From the cell containing the given text, extract its center point as [x, y] coordinate. 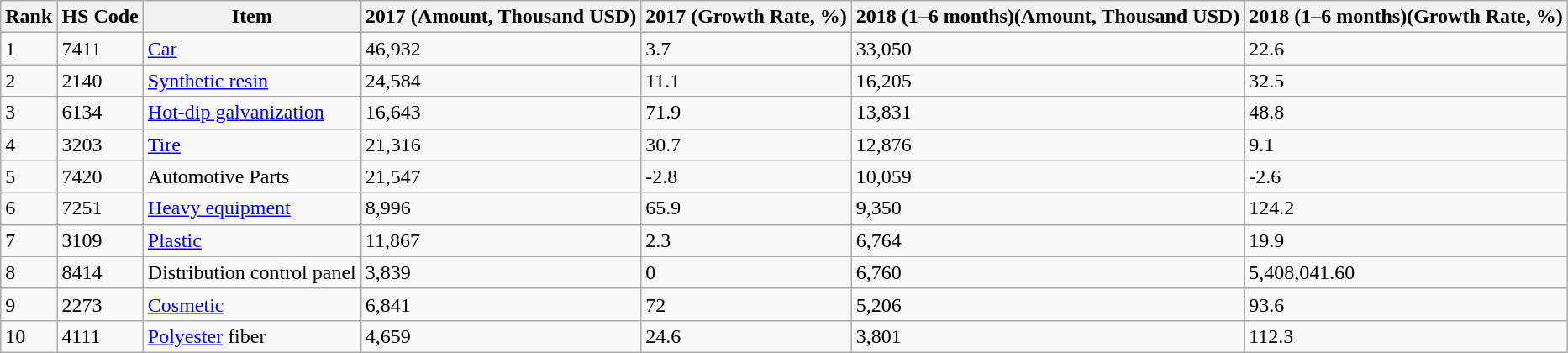
2017 (Growth Rate, %) [746, 17]
33,050 [1047, 49]
22.6 [1407, 49]
16,643 [501, 113]
3,801 [1047, 336]
Car [252, 49]
32.5 [1407, 81]
-2.6 [1407, 176]
2017 (Amount, Thousand USD) [501, 17]
65.9 [746, 208]
3109 [100, 240]
48.8 [1407, 113]
72 [746, 304]
9,350 [1047, 208]
-2.8 [746, 176]
6 [29, 208]
Plastic [252, 240]
3203 [100, 145]
Item [252, 17]
8414 [100, 272]
4 [29, 145]
3,839 [501, 272]
24,584 [501, 81]
Synthetic resin [252, 81]
Distribution control panel [252, 272]
1 [29, 49]
112.3 [1407, 336]
93.6 [1407, 304]
21,316 [501, 145]
5 [29, 176]
21,547 [501, 176]
46,932 [501, 49]
24.6 [746, 336]
19.9 [1407, 240]
124.2 [1407, 208]
Automotive Parts [252, 176]
5,206 [1047, 304]
7251 [100, 208]
HS Code [100, 17]
7 [29, 240]
7420 [100, 176]
13,831 [1047, 113]
6,760 [1047, 272]
4111 [100, 336]
Heavy equipment [252, 208]
8 [29, 272]
8,996 [501, 208]
0 [746, 272]
10,059 [1047, 176]
10 [29, 336]
2.3 [746, 240]
6134 [100, 113]
2140 [100, 81]
3 [29, 113]
11,867 [501, 240]
30.7 [746, 145]
2273 [100, 304]
6,764 [1047, 240]
2018 (1–6 months)(Growth Rate, %) [1407, 17]
Polyester fiber [252, 336]
Hot-dip galvanization [252, 113]
2018 (1–6 months)(Amount, Thousand USD) [1047, 17]
5,408,041.60 [1407, 272]
Rank [29, 17]
7411 [100, 49]
Tire [252, 145]
6,841 [501, 304]
2 [29, 81]
12,876 [1047, 145]
9.1 [1407, 145]
9 [29, 304]
3.7 [746, 49]
4,659 [501, 336]
Cosmetic [252, 304]
71.9 [746, 113]
16,205 [1047, 81]
11.1 [746, 81]
